Determine the [X, Y] coordinate at the center of the cell enclosing the given text.  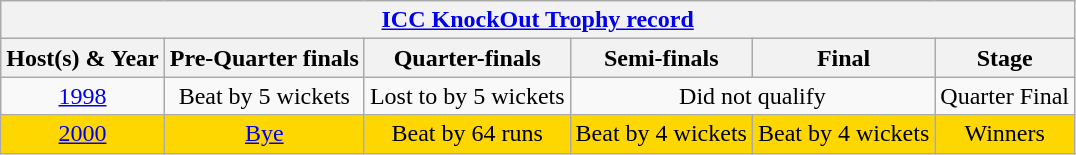
Beat by 64 runs [467, 134]
Did not qualify [752, 96]
Bye [264, 134]
Beat by 5 wickets [264, 96]
1998 [82, 96]
Stage [1005, 58]
Quarter-finals [467, 58]
Semi-finals [661, 58]
Lost to by 5 wickets [467, 96]
Host(s) & Year [82, 58]
2000 [82, 134]
Final [843, 58]
Quarter Final [1005, 96]
Winners [1005, 134]
ICC KnockOut Trophy record [538, 20]
Pre-Quarter finals [264, 58]
